Pinpoint the cell where the given text exists, returning its (x, y) midpoint coordinate. 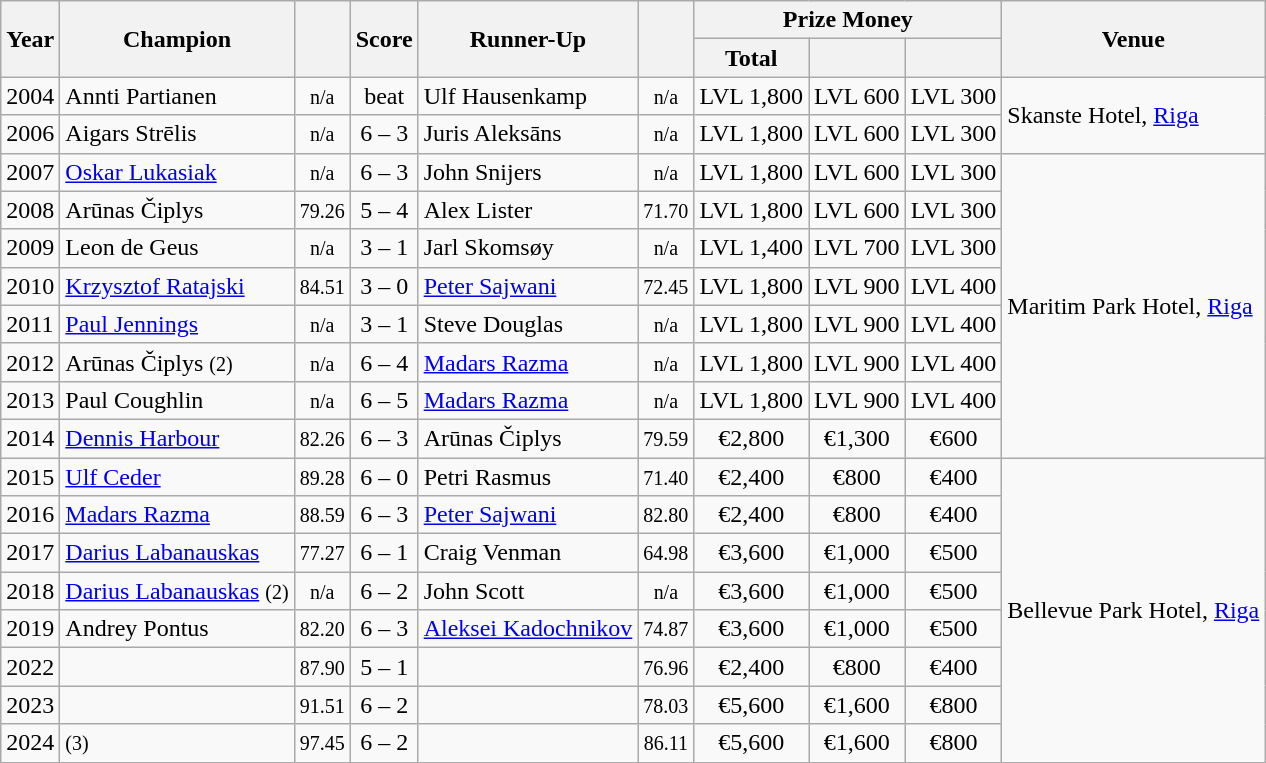
2008 (30, 210)
71.70 (666, 210)
79.59 (666, 438)
John Scott (528, 591)
€2,800 (752, 438)
6 – 5 (384, 400)
Jarl Skomsøy (528, 248)
2018 (30, 591)
Paul Coughlin (177, 400)
Total (752, 58)
Aigars Strēlis (177, 134)
Score (384, 39)
72.45 (666, 286)
Arūnas Čiplys (2) (177, 362)
2016 (30, 515)
2019 (30, 629)
Skanste Hotel, Riga (1134, 115)
Petri Rasmus (528, 477)
Venue (1134, 39)
78.03 (666, 705)
71.40 (666, 477)
LVL 1,400 (752, 248)
Year (30, 39)
Alex Lister (528, 210)
6 – 0 (384, 477)
97.45 (322, 743)
2006 (30, 134)
Runner-Up (528, 39)
LVL 700 (858, 248)
82.20 (322, 629)
Oskar Lukasiak (177, 172)
Aleksei Kadochnikov (528, 629)
Maritim Park Hotel, Riga (1134, 305)
Juris Aleksāns (528, 134)
84.51 (322, 286)
2023 (30, 705)
Paul Jennings (177, 324)
Craig Venman (528, 553)
2022 (30, 667)
74.87 (666, 629)
Annti Partianen (177, 96)
Ulf Ceder (177, 477)
5 – 4 (384, 210)
2010 (30, 286)
2011 (30, 324)
89.28 (322, 477)
€1,300 (858, 438)
82.80 (666, 515)
5 – 1 (384, 667)
€600 (954, 438)
Champion (177, 39)
2015 (30, 477)
Darius Labanauskas (177, 553)
91.51 (322, 705)
6 – 1 (384, 553)
2014 (30, 438)
2017 (30, 553)
Krzysztof Ratajski (177, 286)
Darius Labanauskas (2) (177, 591)
Bellevue Park Hotel, Riga (1134, 610)
79.26 (322, 210)
64.98 (666, 553)
86.11 (666, 743)
2012 (30, 362)
3 – 0 (384, 286)
Leon de Geus (177, 248)
87.90 (322, 667)
2007 (30, 172)
Andrey Pontus (177, 629)
88.59 (322, 515)
John Snijers (528, 172)
76.96 (666, 667)
77.27 (322, 553)
(3) (177, 743)
Ulf Hausenkamp (528, 96)
2009 (30, 248)
2013 (30, 400)
2024 (30, 743)
Steve Douglas (528, 324)
2004 (30, 96)
beat (384, 96)
6 – 4 (384, 362)
82.26 (322, 438)
Dennis Harbour (177, 438)
Prize Money (848, 20)
